Extract the [X, Y] coordinate from the center of the cell holding the provided text.  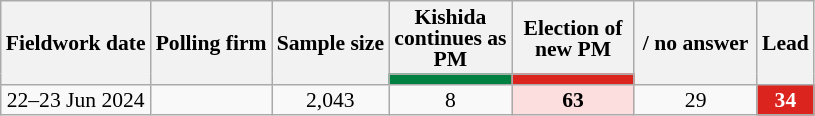
2,043 [330, 100]
Lead [786, 42]
Election of new PM [574, 38]
Sample size [330, 42]
8 [450, 100]
/ no answer [696, 42]
22–23 Jun 2024 [76, 100]
Fieldwork date [76, 42]
63 [574, 100]
34 [786, 100]
29 [696, 100]
Kishida continues as PM [450, 38]
Polling firm [212, 42]
